Extract the (X, Y) coordinate from the center of the cell holding the provided text.  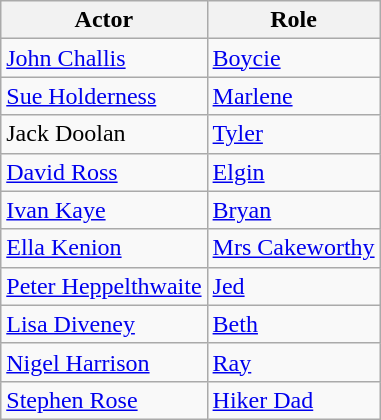
David Ross (104, 172)
Boycie (294, 58)
Ray (294, 362)
Ella Kenion (104, 248)
Jack Doolan (104, 134)
Lisa Diveney (104, 324)
Stephen Rose (104, 400)
Marlene (294, 96)
Mrs Cakeworthy (294, 248)
Bryan (294, 210)
Sue Holderness (104, 96)
John Challis (104, 58)
Peter Heppelthwaite (104, 286)
Nigel Harrison (104, 362)
Beth (294, 324)
Tyler (294, 134)
Ivan Kaye (104, 210)
Role (294, 20)
Jed (294, 286)
Elgin (294, 172)
Hiker Dad (294, 400)
Actor (104, 20)
